Detect which cell encompasses the target text, then output its (x, y) center coordinate. 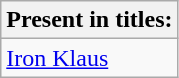
Iron Klaus (90, 58)
Present in titles: (90, 20)
